Search for the cell housing the specified text and yield its [X, Y] center coordinate. 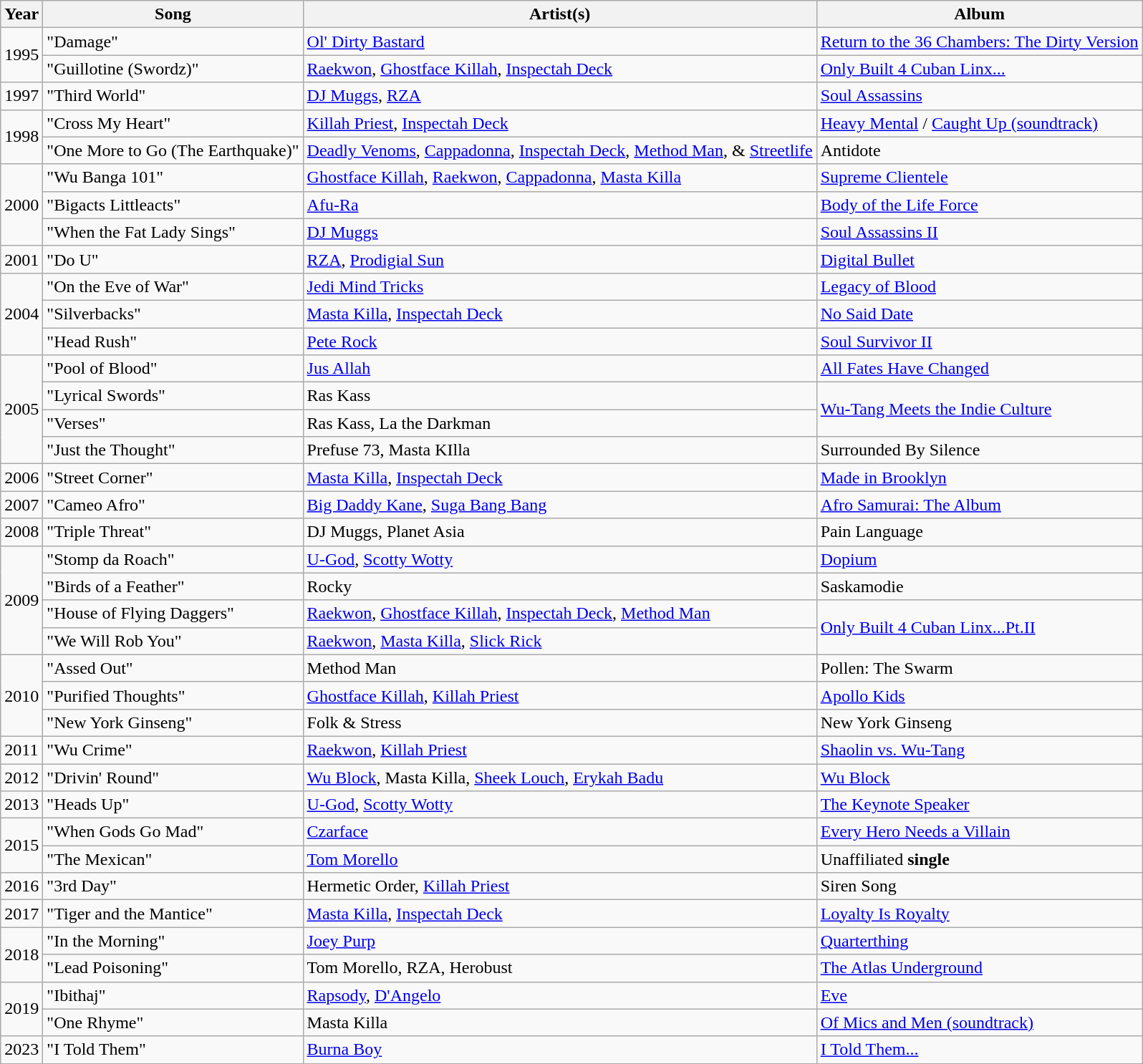
Antidote [980, 150]
2005 [21, 410]
Body of the Life Force [980, 205]
"Head Rush" [173, 342]
Apollo Kids [980, 695]
Return to the 36 Chambers: The Dirty Version [980, 42]
Pollen: The Swarm [980, 668]
"Cameo Afro" [173, 505]
Masta Killa [560, 1022]
"In the Morning" [173, 941]
2008 [21, 532]
The Atlas Underground [980, 968]
Wu Block, Masta Killa, Sheek Louch, Erykah Badu [560, 777]
Tom Morello, RZA, Herobust [560, 968]
Jus Allah [560, 369]
"Tiger and the Mantice" [173, 914]
"Damage" [173, 42]
Year [21, 14]
1997 [21, 96]
Heavy Mental / Caught Up (soundtrack) [980, 123]
Ras Kass [560, 396]
Only Built 4 Cuban Linx... [980, 69]
"Verses" [173, 423]
"Assed Out" [173, 668]
"Cross My Heart" [173, 123]
2013 [21, 805]
"Heads Up" [173, 805]
Album [980, 14]
"Lyrical Swords" [173, 396]
Legacy of Blood [980, 286]
DJ Muggs, RZA [560, 96]
Afu-Ra [560, 205]
The Keynote Speaker [980, 805]
Soul Assassins [980, 96]
"Do U" [173, 259]
Prefuse 73, Masta KIlla [560, 450]
"I Told Them" [173, 1050]
Afro Samurai: The Album [980, 505]
2016 [21, 886]
2012 [21, 777]
2004 [21, 314]
Raekwon, Masta Killa, Slick Rick [560, 641]
2019 [21, 1009]
"House of Flying Daggers" [173, 614]
"Wu Banga 101" [173, 178]
"Drivin' Round" [173, 777]
Unaffiliated single [980, 859]
2000 [21, 205]
Czarface [560, 832]
Big Daddy Kane, Suga Bang Bang [560, 505]
"Third World" [173, 96]
Raekwon, Ghostface Killah, Inspectah Deck, Method Man [560, 614]
Artist(s) [560, 14]
"Silverbacks" [173, 314]
2010 [21, 695]
Eve [980, 995]
"Lead Poisoning" [173, 968]
Rocky [560, 586]
"One More to Go (The Earthquake)" [173, 150]
Dopium [980, 559]
Shaolin vs. Wu-Tang [980, 750]
"Purified Thoughts" [173, 695]
Supreme Clientele [980, 178]
"Stomp da Roach" [173, 559]
"On the Eve of War" [173, 286]
1998 [21, 137]
2001 [21, 259]
"The Mexican" [173, 859]
DJ Muggs [560, 232]
Only Built 4 Cuban Linx...Pt.II [980, 627]
Method Man [560, 668]
"One Rhyme" [173, 1022]
Deadly Venoms, Cappadonna, Inspectah Deck, Method Man, & Streetlife [560, 150]
Of Mics and Men (soundtrack) [980, 1022]
"Pool of Blood" [173, 369]
"Street Corner" [173, 478]
"We Will Rob You" [173, 641]
Joey Purp [560, 941]
Raekwon, Ghostface Killah, Inspectah Deck [560, 69]
Burna Boy [560, 1050]
Ras Kass, La the Darkman [560, 423]
Ol' Dirty Bastard [560, 42]
Tom Morello [560, 859]
Pain Language [980, 532]
2006 [21, 478]
2015 [21, 846]
Ghostface Killah, Raekwon, Cappadonna, Masta Killa [560, 178]
"Ibithaj" [173, 995]
Saskamodie [980, 586]
"Guillotine (Swordz)" [173, 69]
New York Ginseng [980, 722]
Rapsody, D'Angelo [560, 995]
"Triple Threat" [173, 532]
No Said Date [980, 314]
"When Gods Go Mad" [173, 832]
Jedi Mind Tricks [560, 286]
2011 [21, 750]
Wu-Tang Meets the Indie Culture [980, 410]
Hermetic Order, Killah Priest [560, 886]
"Bigacts Littleacts" [173, 205]
Song [173, 14]
2007 [21, 505]
Surrounded By Silence [980, 450]
All Fates Have Changed [980, 369]
Siren Song [980, 886]
DJ Muggs, Planet Asia [560, 532]
Loyalty Is Royalty [980, 914]
I Told Them... [980, 1050]
Made in Brooklyn [980, 478]
Soul Survivor II [980, 342]
2017 [21, 914]
Ghostface Killah, Killah Priest [560, 695]
Raekwon, Killah Priest [560, 750]
Digital Bullet [980, 259]
Quarterthing [980, 941]
"New York Ginseng" [173, 722]
"When the Fat Lady Sings" [173, 232]
Killah Priest, Inspectah Deck [560, 123]
Soul Assassins II [980, 232]
Pete Rock [560, 342]
1995 [21, 55]
Folk & Stress [560, 722]
RZA, Prodigial Sun [560, 259]
"Just the Thought" [173, 450]
"3rd Day" [173, 886]
"Birds of a Feather" [173, 586]
2018 [21, 954]
2009 [21, 600]
Wu Block [980, 777]
Every Hero Needs a Villain [980, 832]
"Wu Crime" [173, 750]
2023 [21, 1050]
